Identify which cell holds the provided text, then report its [x, y] central coordinate. 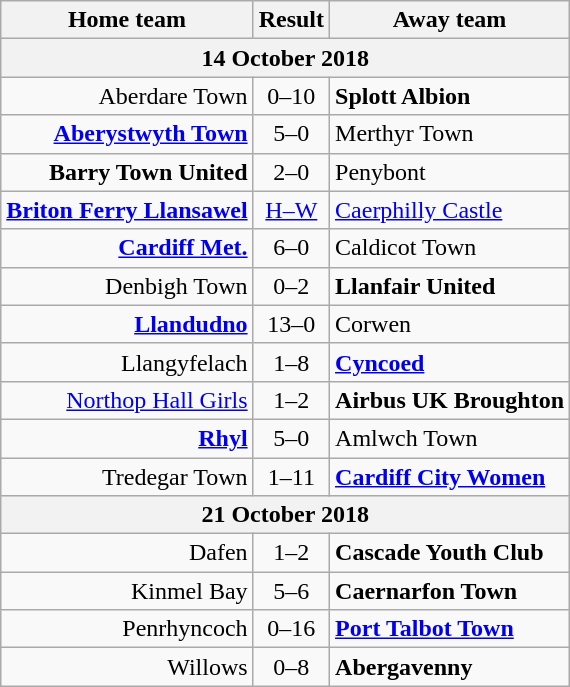
Corwen [450, 324]
1–8 [291, 362]
Northop Hall Girls [127, 400]
0–2 [291, 286]
Caernarfon Town [450, 591]
Abergavenny [450, 667]
Splott Albion [450, 96]
0–10 [291, 96]
Llangyfelach [127, 362]
Denbigh Town [127, 286]
1–11 [291, 477]
21 October 2018 [286, 515]
Dafen [127, 553]
Caerphilly Castle [450, 210]
5–6 [291, 591]
Llandudno [127, 324]
H–W [291, 210]
Aberystwyth Town [127, 134]
Cyncoed [450, 362]
0–8 [291, 667]
Tredegar Town [127, 477]
Home team [127, 20]
Kinmel Bay [127, 591]
Airbus UK Broughton [450, 400]
Cascade Youth Club [450, 553]
Away team [450, 20]
Briton Ferry Llansawel [127, 210]
Result [291, 20]
Barry Town United [127, 172]
Cardiff Met. [127, 248]
14 October 2018 [286, 58]
6–0 [291, 248]
Aberdare Town [127, 96]
2–0 [291, 172]
Llanfair United [450, 286]
Cardiff City Women [450, 477]
Caldicot Town [450, 248]
Willows [127, 667]
Port Talbot Town [450, 629]
Penybont [450, 172]
Amlwch Town [450, 438]
Rhyl [127, 438]
Merthyr Town [450, 134]
0–16 [291, 629]
13–0 [291, 324]
Penrhyncoch [127, 629]
